For the text-containing cell, return its midpoint in (x, y) coordinate format. 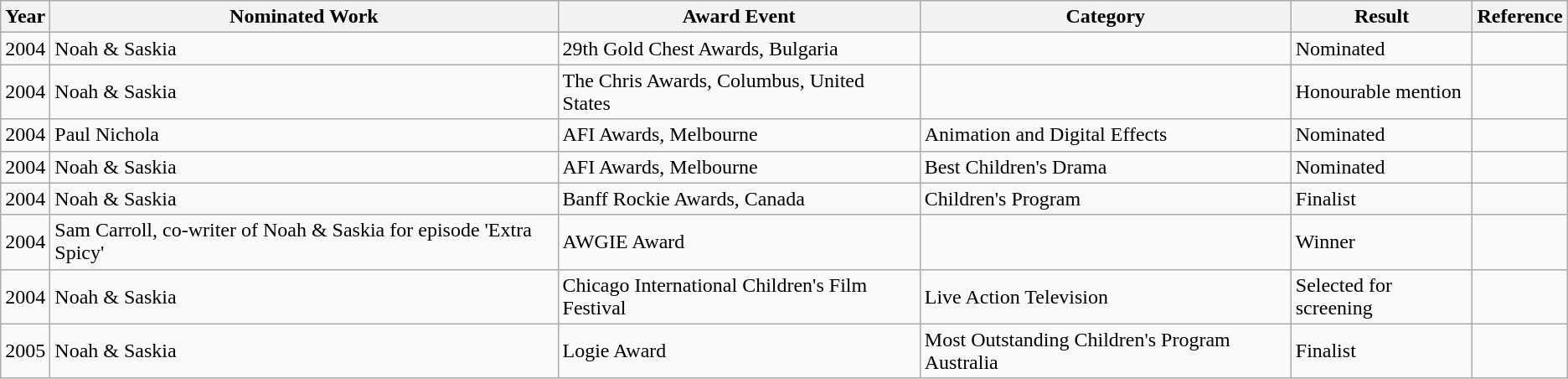
Award Event (739, 17)
Chicago International Children's Film Festival (739, 297)
Logie Award (739, 350)
AWGIE Award (739, 241)
Banff Rockie Awards, Canada (739, 199)
The Chris Awards, Columbus, United States (739, 92)
Paul Nichola (304, 135)
Sam Carroll, co-writer of Noah & Saskia for episode 'Extra Spicy' (304, 241)
Children's Program (1106, 199)
Selected for screening (1382, 297)
Reference (1519, 17)
Animation and Digital Effects (1106, 135)
29th Gold Chest Awards, Bulgaria (739, 49)
Winner (1382, 241)
Year (25, 17)
2005 (25, 350)
Honourable mention (1382, 92)
Nominated Work (304, 17)
Result (1382, 17)
Most Outstanding Children's Program Australia (1106, 350)
Live Action Television (1106, 297)
Category (1106, 17)
Best Children's Drama (1106, 167)
